Return (x, y) of the center of cell containing provided text 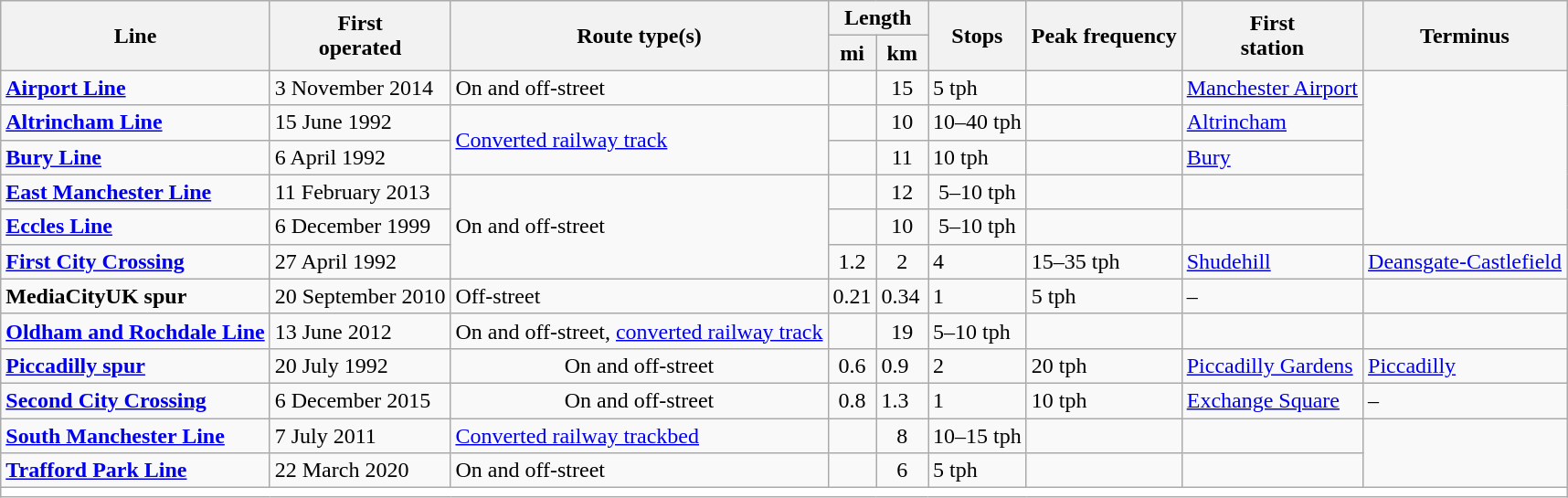
1.3 (902, 400)
Piccadilly spur (135, 366)
South Manchester Line (135, 436)
Stops (978, 36)
22 March 2020 (360, 471)
Oldham and Rochdale Line (135, 331)
3 November 2014 (360, 88)
Shudehill (1272, 261)
6 December 2015 (360, 400)
Terminus (1466, 36)
11 February 2013 (360, 192)
Converted railway track (640, 140)
10–15 tph (978, 436)
Converted railway trackbed (640, 436)
Second City Crossing (135, 400)
km (902, 53)
East Manchester Line (135, 192)
Peak frequency (1104, 36)
10–40 tph (978, 122)
6 (902, 471)
Deansgate-Castlefield (1466, 261)
20 tph (1104, 366)
0.21 (852, 296)
Length (877, 18)
6 December 1999 (360, 227)
MediaCityUK spur (135, 296)
15 June 1992 (360, 122)
19 (902, 331)
Bury Line (135, 157)
mi (852, 53)
12 (902, 192)
13 June 2012 (360, 331)
First City Crossing (135, 261)
15 (902, 88)
0.8 (852, 400)
Route type(s) (640, 36)
Piccadilly (1466, 366)
Trafford Park Line (135, 471)
Eccles Line (135, 227)
20 September 2010 (360, 296)
6 April 1992 (360, 157)
Firststation (1272, 36)
11 (902, 157)
Off-street (640, 296)
0.6 (852, 366)
0.9 (902, 366)
Manchester Airport (1272, 88)
4 (978, 261)
Altrincham Line (135, 122)
Altrincham (1272, 122)
15–35 tph (1104, 261)
Piccadilly Gardens (1272, 366)
27 April 1992 (360, 261)
8 (902, 436)
Exchange Square (1272, 400)
Firstoperated (360, 36)
1.2 (852, 261)
0.34 (902, 296)
Airport Line (135, 88)
7 July 2011 (360, 436)
On and off-street, converted railway track (640, 331)
20 July 1992 (360, 366)
Bury (1272, 157)
Line (135, 36)
